Provide the (x, y) coordinate of the cell's center where the given text is located.  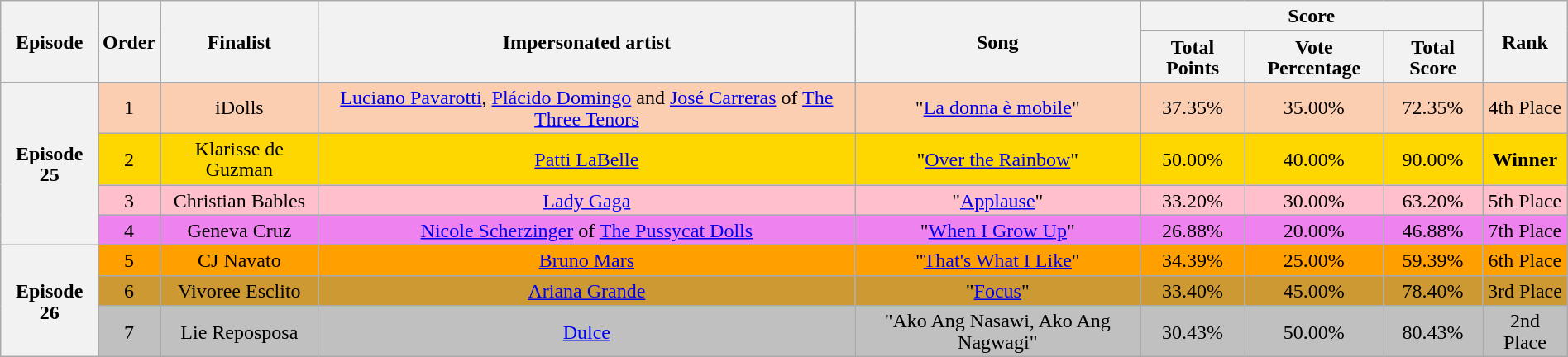
4 (129, 230)
Lady Gaga (586, 200)
"Applause" (997, 200)
1 (129, 107)
35.00% (1314, 107)
3 (129, 200)
Nicole Scherzinger of The Pussycat Dolls (586, 230)
Episode 25 (50, 164)
iDolls (240, 107)
Dulce (586, 331)
2 (129, 159)
30.43% (1193, 331)
Finalist (240, 41)
80.43% (1433, 331)
Klarisse de Guzman (240, 159)
2nd Place (1525, 331)
Rank (1525, 41)
"La donna è mobile" (997, 107)
34.39% (1193, 261)
Winner (1525, 159)
7th Place (1525, 230)
Vivoree Esclito (240, 291)
5th Place (1525, 200)
Luciano Pavarotti, Plácido Domingo and José Carreras of The Three Tenors (586, 107)
CJ Navato (240, 261)
Geneva Cruz (240, 230)
Order (129, 41)
"Ako Ang Nasawi, Ako Ang Nagwagi" (997, 331)
Christian Bables (240, 200)
6 (129, 291)
Episode (50, 41)
3rd Place (1525, 291)
Score (1312, 17)
78.40% (1433, 291)
33.40% (1193, 291)
"That's What I Like" (997, 261)
6th Place (1525, 261)
30.00% (1314, 200)
37.35% (1193, 107)
Impersonated artist (586, 41)
33.20% (1193, 200)
63.20% (1433, 200)
Episode 26 (50, 301)
"When I Grow Up" (997, 230)
4th Place (1525, 107)
Total Score (1433, 56)
Bruno Mars (586, 261)
90.00% (1433, 159)
26.88% (1193, 230)
5 (129, 261)
Song (997, 41)
59.39% (1433, 261)
72.35% (1433, 107)
46.88% (1433, 230)
25.00% (1314, 261)
"Over the Rainbow" (997, 159)
40.00% (1314, 159)
Lie Reposposa (240, 331)
7 (129, 331)
Patti LaBelle (586, 159)
20.00% (1314, 230)
Ariana Grande (586, 291)
45.00% (1314, 291)
Vote Percentage (1314, 56)
"Focus" (997, 291)
Total Points (1193, 56)
